For the text-containing cell, return its midpoint in (x, y) coordinate format. 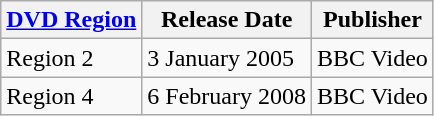
Publisher (373, 20)
Release Date (227, 20)
3 January 2005 (227, 58)
Region 2 (72, 58)
Region 4 (72, 96)
DVD Region (72, 20)
6 February 2008 (227, 96)
